Detect which cell encompasses the target text, then output its (X, Y) center coordinate. 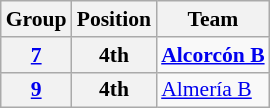
Team (212, 19)
Group (36, 19)
Almería B (212, 90)
Position (114, 19)
Alcorcón B (212, 55)
9 (36, 90)
7 (36, 55)
